Find where the given text appears and provide that cell's center as [X, Y] coordinate. 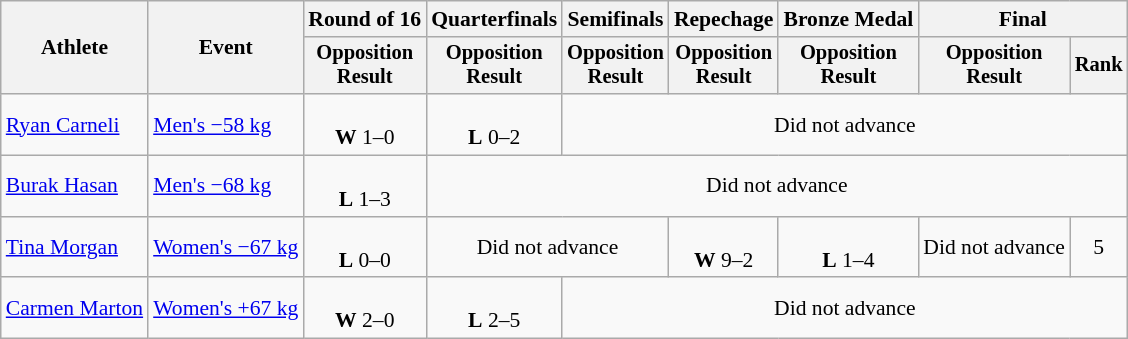
Women's −67 kg [226, 248]
Repechage [724, 19]
Tina Morgan [74, 248]
Ryan Carneli [74, 124]
Semifinals [616, 19]
L 0–2 [494, 124]
W 1–0 [364, 124]
L 0–0 [364, 248]
L 1–3 [364, 186]
Carmen Marton [74, 308]
Quarterfinals [494, 19]
Event [226, 48]
L 2–5 [494, 308]
Athlete [74, 48]
5 [1099, 248]
W 2–0 [364, 308]
Round of 16 [364, 19]
Men's −58 kg [226, 124]
Men's −68 kg [226, 186]
Final [1022, 19]
Burak Hasan [74, 186]
Women's +67 kg [226, 308]
Bronze Medal [848, 19]
Rank [1099, 66]
L 1–4 [848, 248]
W 9–2 [724, 248]
